For the text-containing cell, return its midpoint in [X, Y] coordinate format. 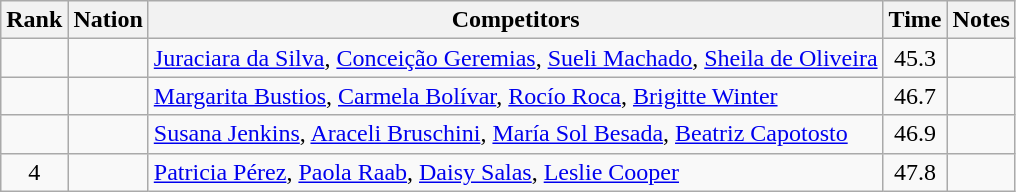
Susana Jenkins, Araceli Bruschini, María Sol Besada, Beatriz Capotosto [516, 134]
46.9 [915, 134]
45.3 [915, 58]
Notes [981, 20]
46.7 [915, 96]
Competitors [516, 20]
Patricia Pérez, Paola Raab, Daisy Salas, Leslie Cooper [516, 172]
Margarita Bustios, Carmela Bolívar, Rocío Roca, Brigitte Winter [516, 96]
Time [915, 20]
47.8 [915, 172]
4 [34, 172]
Rank [34, 20]
Juraciara da Silva, Conceição Geremias, Sueli Machado, Sheila de Oliveira [516, 58]
Nation [108, 20]
